Identify which cell holds the provided text, then report its [X, Y] central coordinate. 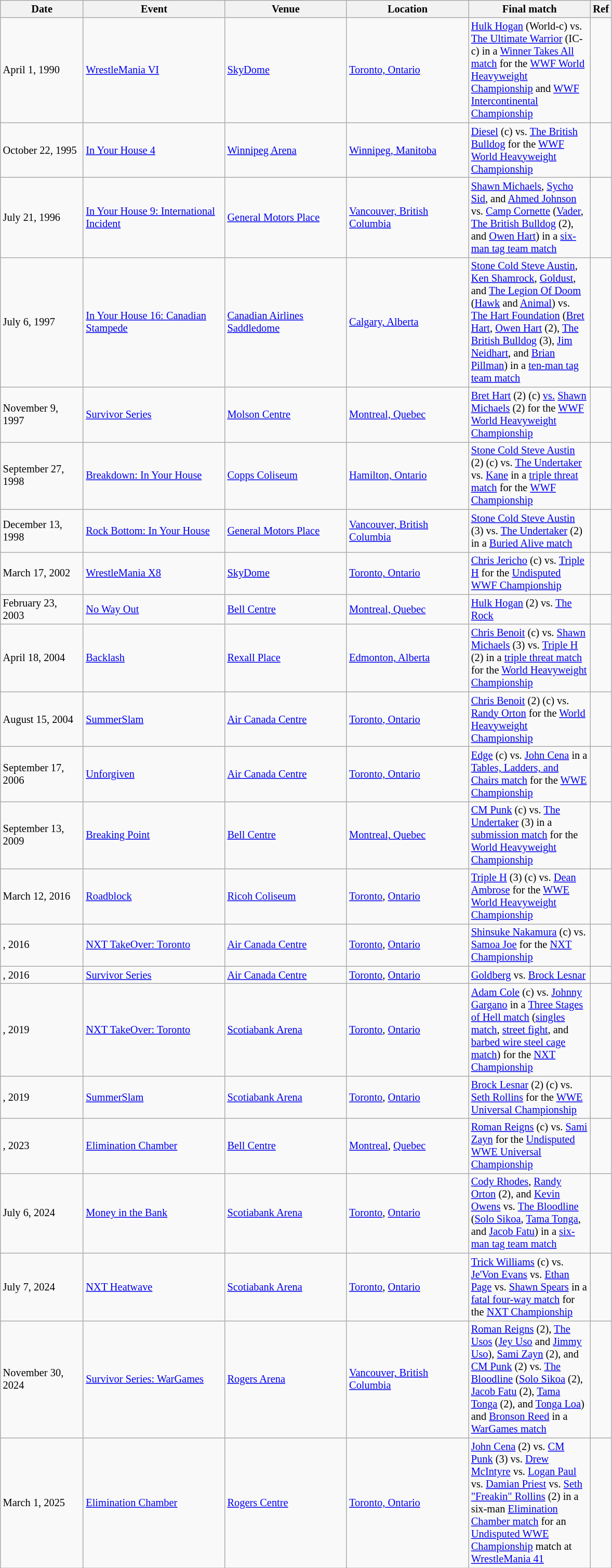
Bret Hart (2) (c) vs. Shawn Michaels (2) for the WWF World Heavyweight Championship [530, 415]
Goldberg vs. Brock Lesnar [530, 975]
Event [154, 9]
Rexall Place [286, 658]
Cody Rhodes, Randy Orton (2), and Kevin Owens vs. The Bloodline (Solo Sikoa, Tama Tonga, and Jacob Fatu) in a six-man tag team match [530, 1213]
Copps Coliseum [286, 476]
Hamilton, Ontario [407, 476]
Roadblock [154, 897]
CM Punk (c) vs. The Undertaker (3) in a submission match for the World Heavyweight Championship [530, 835]
Date [42, 9]
Ricoh Coliseum [286, 897]
Unforgiven [154, 774]
NXT Heatwave [154, 1287]
August 15, 2004 [42, 719]
November 30, 2024 [42, 1379]
Rogers Centre [286, 1503]
Breaking Point [154, 835]
Stone Cold Steve Austin (3) vs. The Undertaker (2) in a Buried Alive match [530, 531]
In Your House 9: International Incident [154, 217]
July 6, 1997 [42, 322]
Rock Bottom: In Your House [154, 531]
WrestleMania VI [154, 70]
July 21, 1996 [42, 217]
Rogers Arena [286, 1379]
February 23, 2003 [42, 609]
Edmonton, Alberta [407, 658]
, 2023 [42, 1146]
No Way Out [154, 609]
Trick Williams (c) vs. Je'Von Evans vs. Ethan Page vs. Shawn Spears in a fatal four-way match for the NXT Championship [530, 1287]
Roman Reigns (c) vs. Sami Zayn for the Undisputed WWE Universal Championship [530, 1146]
Chris Benoit (2) (c) vs. Randy Orton for the World Heavyweight Championship [530, 719]
WrestleMania X8 [154, 573]
October 22, 1995 [42, 150]
Calgary, Alberta [407, 322]
Final match [530, 9]
Brock Lesnar (2) (c) vs. Seth Rollins for the WWE Universal Championship [530, 1097]
Chris Benoit (c) vs. Shawn Michaels (3) vs. Triple H (2) in a triple threat match for the World Heavyweight Championship [530, 658]
Stone Cold Steve Austin (2) (c) vs. The Undertaker vs. Kane in a triple threat match for the WWF Championship [530, 476]
Winnipeg, Manitoba [407, 150]
Edge (c) vs. John Cena in a Tables, Ladders, and Chairs match for the WWE Championship [530, 774]
July 6, 2024 [42, 1213]
In Your House 4 [154, 150]
March 12, 2016 [42, 897]
July 7, 2024 [42, 1287]
Hulk Hogan (2) vs. The Rock [530, 609]
Winnipeg Arena [286, 150]
Triple H (3) (c) vs. Dean Ambrose for the WWE World Heavyweight Championship [530, 897]
Diesel (c) vs. The British Bulldog for the WWF World Heavyweight Championship [530, 150]
April 1, 1990 [42, 70]
Venue [286, 9]
Breakdown: In Your House [154, 476]
Backlash [154, 658]
September 13, 2009 [42, 835]
Survivor Series: WarGames [154, 1379]
December 13, 1998 [42, 531]
Molson Centre [286, 415]
March 1, 2025 [42, 1503]
September 17, 2006 [42, 774]
Ref [601, 9]
Location [407, 9]
Chris Jericho (c) vs. Triple H for the Undisputed WWF Championship [530, 573]
March 17, 2002 [42, 573]
Shawn Michaels, Sycho Sid, and Ahmed Johnson vs. Camp Cornette (Vader, The British Bulldog (2), and Owen Hart) in a six-man tag team match [530, 217]
In Your House 16: Canadian Stampede [154, 322]
Money in the Bank [154, 1213]
September 27, 1998 [42, 476]
April 18, 2004 [42, 658]
Canadian Airlines Saddledome [286, 322]
November 9, 1997 [42, 415]
Shinsuke Nakamura (c) vs. Samoa Joe for the NXT Championship [530, 945]
